Output the [X, Y] coordinate of the center of the cell containing the given text.  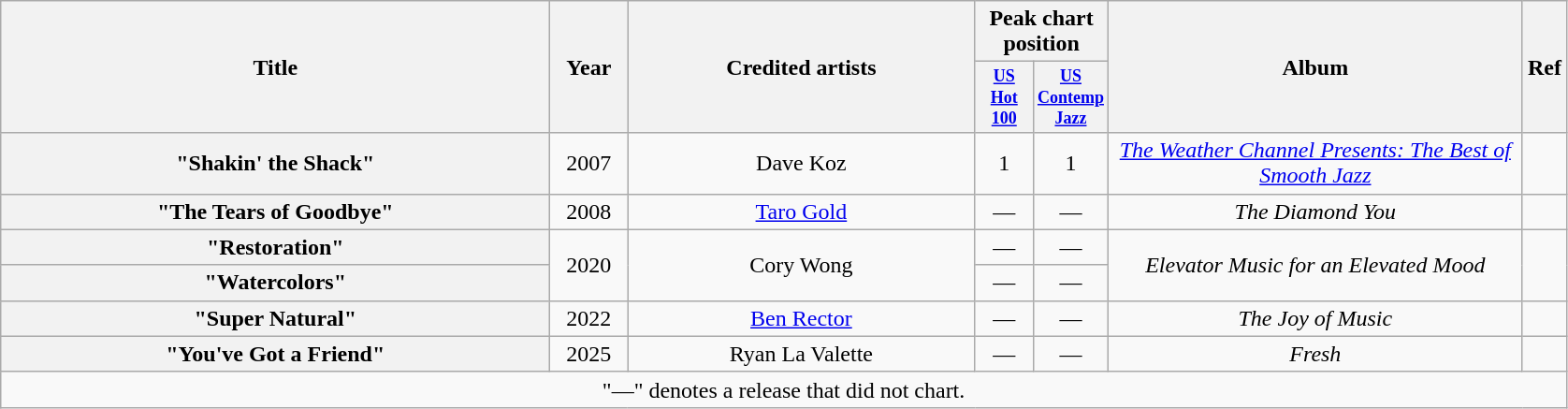
"You've Got a Friend" [275, 354]
2020 [589, 265]
US Hot 100 [1005, 97]
2025 [589, 354]
Fresh [1315, 354]
The Diamond You [1315, 212]
Cory Wong [801, 265]
2008 [589, 212]
Title [275, 67]
US Contemp Jazz [1071, 97]
"Shakin' the Shack" [275, 163]
"Watercolors" [275, 283]
Ryan La Valette [801, 354]
"—" denotes a release that did not chart. [784, 389]
Ben Rector [801, 318]
Credited artists [801, 67]
Album [1315, 67]
"Restoration" [275, 247]
Ref [1544, 67]
2007 [589, 163]
Dave Koz [801, 163]
2022 [589, 318]
The Joy of Music [1315, 318]
Taro Gold [801, 212]
Elevator Music for an Elevated Mood [1315, 265]
Peak chart position [1041, 32]
Year [589, 67]
"Super Natural" [275, 318]
"The Tears of Goodbye" [275, 212]
The Weather Channel Presents: The Best of Smooth Jazz [1315, 163]
